Find where the given text appears and provide that cell's center as [x, y] coordinate. 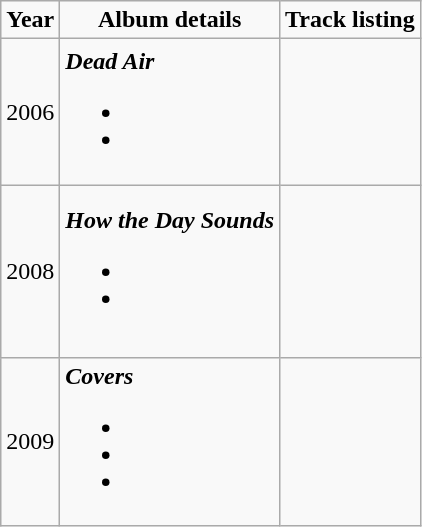
Year [30, 20]
2008 [30, 272]
Track listing [350, 20]
Album details [170, 20]
2009 [30, 442]
Dead Air [170, 112]
Covers [170, 442]
How the Day Sounds [170, 272]
2006 [30, 112]
